Extract the (X, Y) coordinate from the center of the cell holding the provided text.  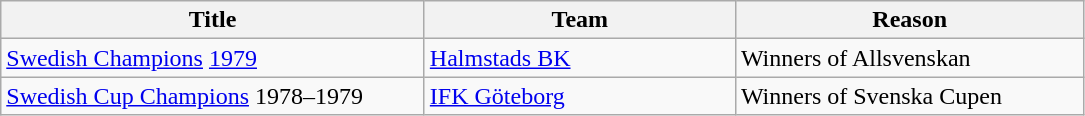
Title (213, 20)
Reason (910, 20)
Halmstads BK (580, 58)
Winners of Allsvenskan (910, 58)
IFK Göteborg (580, 96)
Winners of Svenska Cupen (910, 96)
Swedish Cup Champions 1978–1979 (213, 96)
Team (580, 20)
Swedish Champions 1979 (213, 58)
